From the cell containing the given text, extract its center point as [X, Y] coordinate. 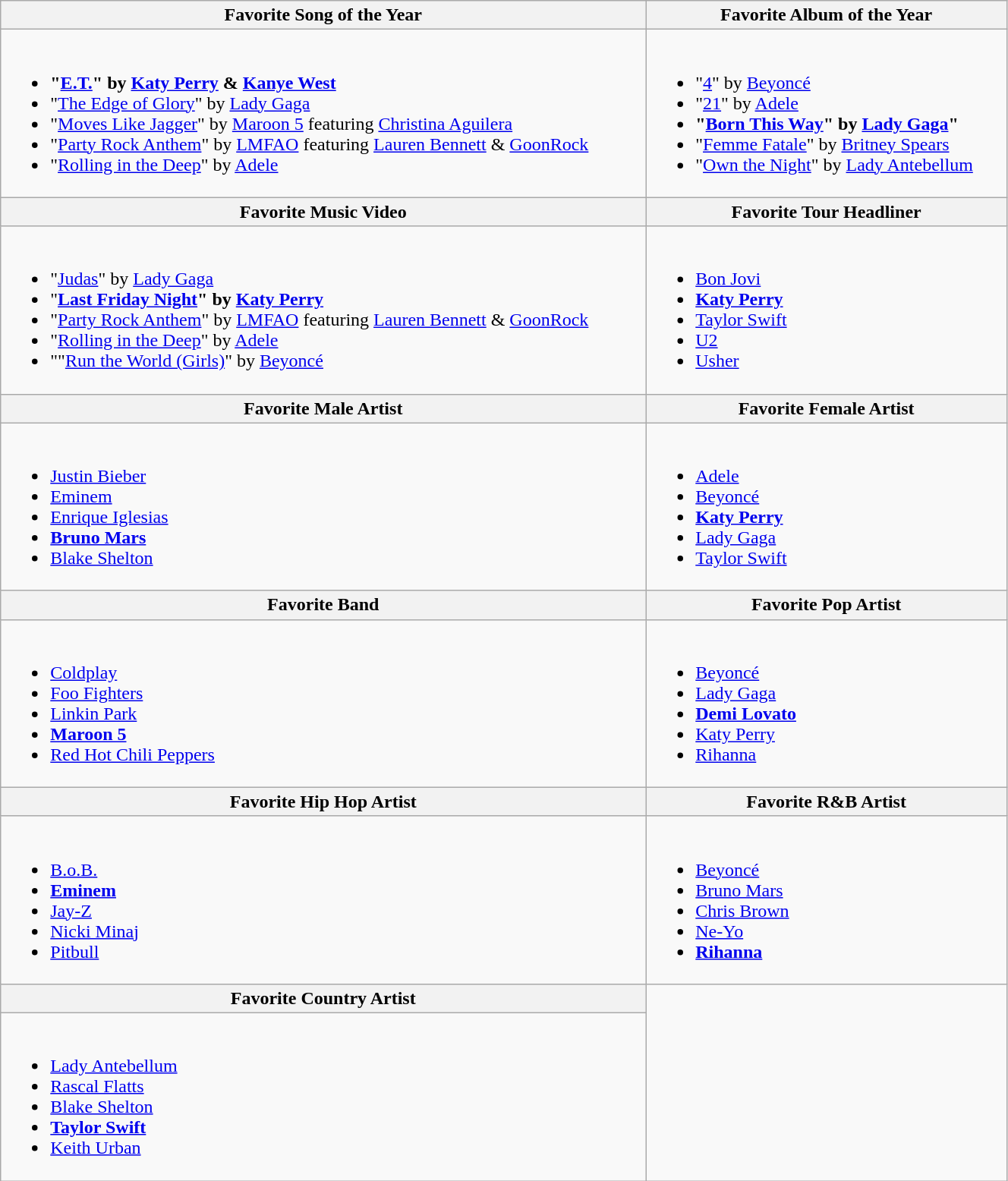
Justin BieberEminemEnrique IglesiasBruno MarsBlake Shelton [323, 507]
AdeleBeyoncéKaty PerryLady GagaTaylor Swift [827, 507]
Favorite Music Video [323, 212]
Favorite Pop Artist [827, 605]
Favorite Country Artist [323, 998]
Favorite Album of the Year [827, 15]
Lady AntebellumRascal FlattsBlake SheltonTaylor SwiftKeith Urban [323, 1096]
"4" by Beyoncé"21" by Adele"Born This Way" by Lady Gaga""Femme Fatale" by Britney Spears"Own the Night" by Lady Antebellum [827, 114]
Favorite Song of the Year [323, 15]
B.o.B.EminemJay-ZNicki MinajPitbull [323, 900]
Bon JoviKaty PerryTaylor SwiftU2Usher [827, 310]
ColdplayFoo FightersLinkin ParkMaroon 5Red Hot Chili Peppers [323, 703]
Favorite Hip Hop Artist [323, 802]
Favorite Male Artist [323, 408]
Favorite R&B Artist [827, 802]
Favorite Band [323, 605]
BeyoncéBruno MarsChris BrownNe-YoRihanna [827, 900]
BeyoncéLady GagaDemi LovatoKaty PerryRihanna [827, 703]
Favorite Tour Headliner [827, 212]
Favorite Female Artist [827, 408]
